Scan for the cell matching the given text and deliver its [X, Y] coordinate at center. 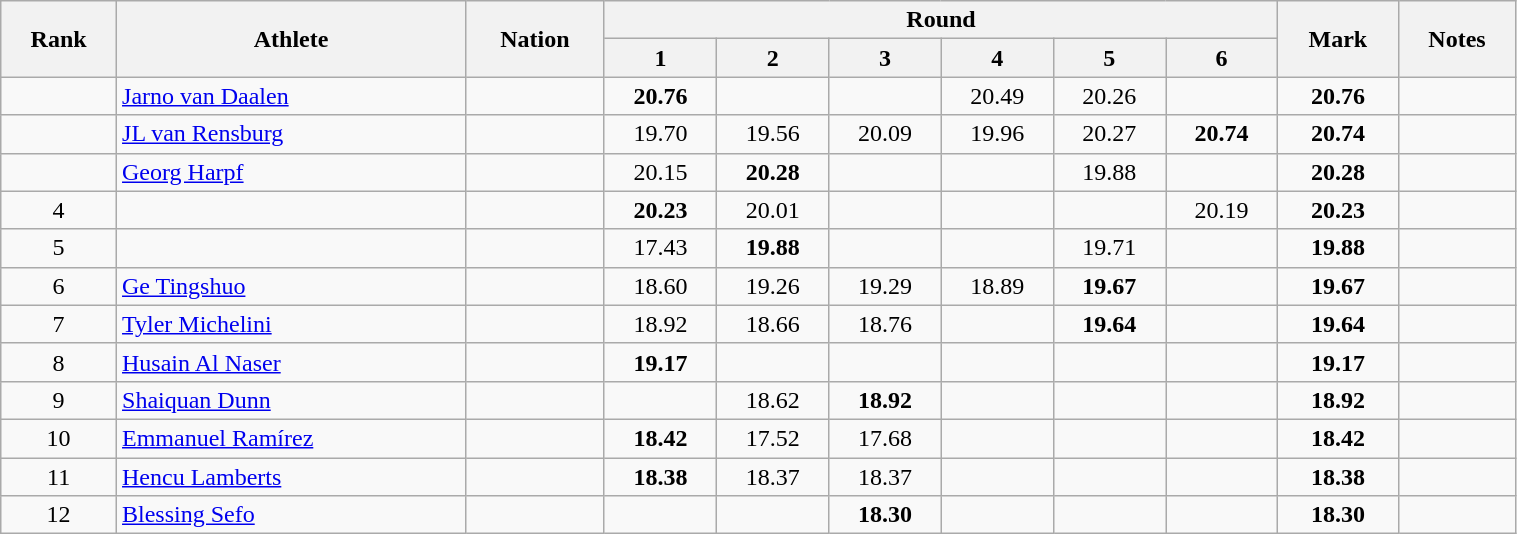
20.01 [773, 210]
18.60 [660, 286]
20.19 [1222, 210]
19.70 [660, 134]
Emmanuel Ramírez [292, 438]
11 [59, 477]
19.56 [773, 134]
20.09 [885, 134]
19.29 [885, 286]
Georg Harpf [292, 172]
10 [59, 438]
8 [59, 362]
17.68 [885, 438]
Tyler Michelini [292, 324]
3 [885, 58]
20.49 [997, 96]
9 [59, 400]
20.27 [1109, 134]
Hencu Lamberts [292, 477]
18.62 [773, 400]
19.96 [997, 134]
12 [59, 515]
18.66 [773, 324]
18.89 [997, 286]
2 [773, 58]
JL van Rensburg [292, 134]
Ge Tingshuo [292, 286]
Nation [536, 39]
Shaiquan Dunn [292, 400]
Blessing Sefo [292, 515]
17.52 [773, 438]
1 [660, 58]
Notes [1457, 39]
19.26 [773, 286]
Husain Al Naser [292, 362]
Mark [1338, 39]
7 [59, 324]
18.76 [885, 324]
20.15 [660, 172]
17.43 [660, 248]
Rank [59, 39]
Athlete [292, 39]
20.26 [1109, 96]
19.71 [1109, 248]
Jarno van Daalen [292, 96]
Round [940, 20]
